Search for the cell housing the specified text and yield its (X, Y) center coordinate. 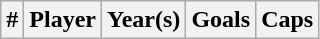
Goals (221, 20)
Caps (288, 20)
# (12, 20)
Player (63, 20)
Year(s) (144, 20)
